Return (X, Y) of the center of cell containing provided text 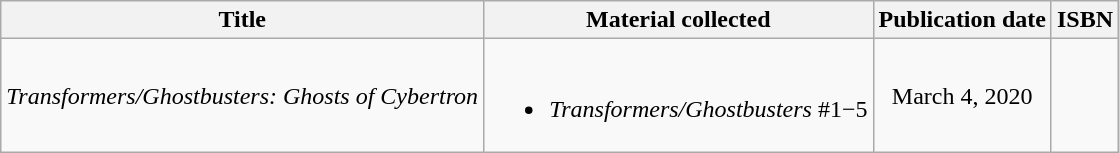
Title (242, 20)
March 4, 2020 (962, 96)
Transformers/Ghostbusters #1−5 (678, 96)
ISBN (1084, 20)
Material collected (678, 20)
Transformers/Ghostbusters: Ghosts of Cybertron (242, 96)
Publication date (962, 20)
